Scan for the cell matching the given text and deliver its (X, Y) coordinate at center. 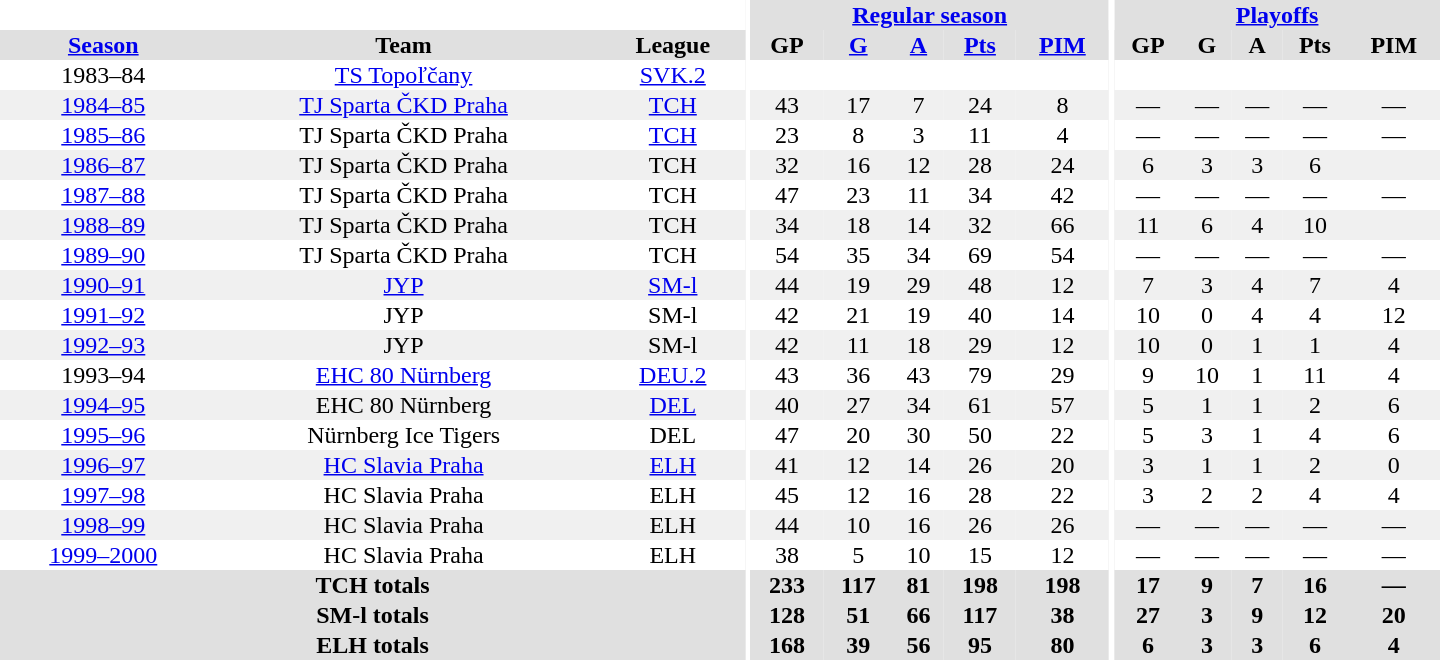
51 (858, 615)
30 (918, 435)
TS Topoľčany (404, 75)
League (674, 45)
61 (980, 405)
1986–87 (104, 165)
ELH totals (372, 645)
DEU.2 (674, 375)
41 (788, 465)
1999–2000 (104, 555)
Nürnberg Ice Tigers (404, 435)
39 (858, 645)
45 (788, 495)
1985–86 (104, 135)
Team (404, 45)
Season (104, 45)
21 (858, 315)
69 (980, 255)
1996–97 (104, 465)
50 (980, 435)
1994–95 (104, 405)
56 (918, 645)
1983–84 (104, 75)
168 (788, 645)
1998–99 (104, 525)
1984–85 (104, 105)
1993–94 (104, 375)
1997–98 (104, 495)
1989–90 (104, 255)
80 (1062, 645)
1988–89 (104, 225)
57 (1062, 405)
Playoffs (1277, 15)
Regular season (930, 15)
1992–93 (104, 345)
48 (980, 285)
1995–96 (104, 435)
95 (980, 645)
TCH totals (372, 585)
35 (858, 255)
15 (980, 555)
1991–92 (104, 315)
79 (980, 375)
SVK.2 (674, 75)
SM-l totals (372, 615)
81 (918, 585)
1987–88 (104, 195)
1990–91 (104, 285)
233 (788, 585)
36 (858, 375)
128 (788, 615)
